Extract the (X, Y) coordinate from the center of the cell holding the provided text.  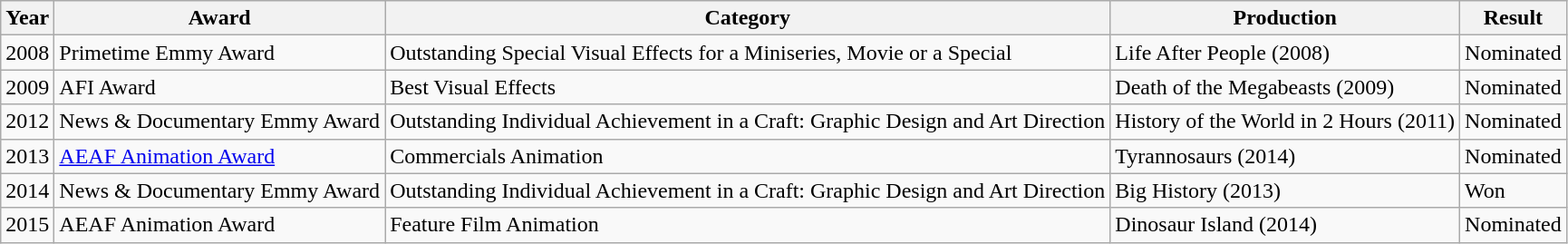
Production (1285, 18)
Tyrannosaurs (2014) (1285, 156)
Life After People (2008) (1285, 53)
AFI Award (219, 87)
Year (27, 18)
History of the World in 2 Hours (2011) (1285, 122)
Big History (2013) (1285, 190)
Feature Film Animation (748, 225)
2014 (27, 190)
Result (1514, 18)
2015 (27, 225)
Dinosaur Island (2014) (1285, 225)
Outstanding Special Visual Effects for a Miniseries, Movie or a Special (748, 53)
2009 (27, 87)
Category (748, 18)
2008 (27, 53)
2012 (27, 122)
Primetime Emmy Award (219, 53)
Commercials Animation (748, 156)
Won (1514, 190)
Award (219, 18)
Best Visual Effects (748, 87)
Death of the Megabeasts (2009) (1285, 87)
2013 (27, 156)
